Identify which cell holds the provided text, then report its [X, Y] central coordinate. 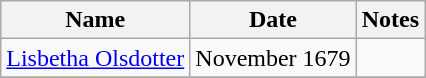
Date [273, 20]
Notes [390, 20]
Name [96, 20]
Lisbetha Olsdotter [96, 58]
November 1679 [273, 58]
